Extract the [X, Y] coordinate from the center of the cell holding the provided text.  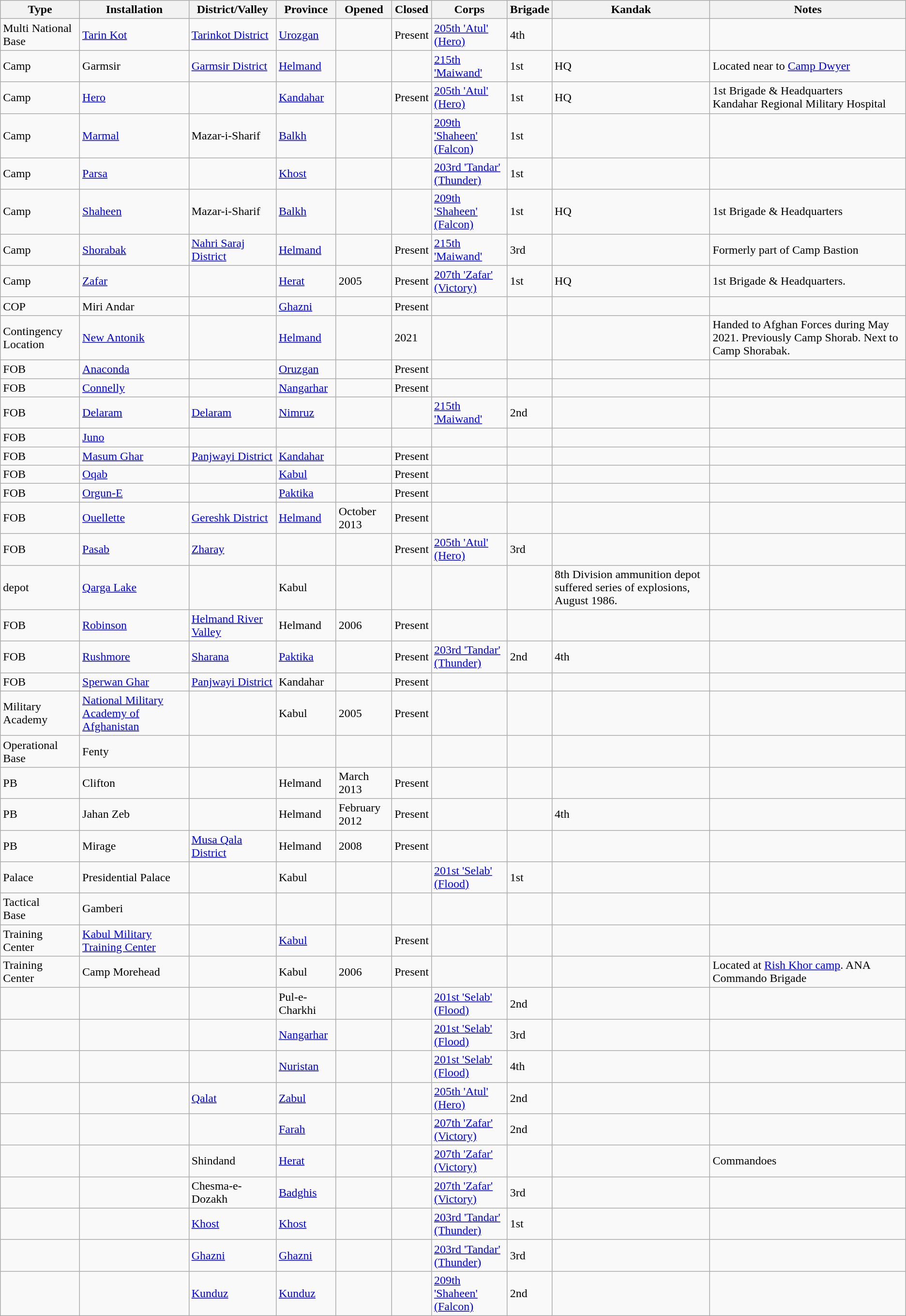
Rushmore [135, 657]
Notes [808, 10]
Nuristan [306, 1066]
Located at Rish Khor camp. ANA Commando Brigade [808, 972]
Gamberi [135, 909]
Installation [135, 10]
February 2012 [364, 814]
Shaheen [135, 212]
Zafar [135, 281]
October 2013 [364, 518]
Sharana [232, 657]
1st Brigade & HeadquartersKandahar Regional Military Hospital [808, 98]
Camp Morehead [135, 972]
Zabul [306, 1098]
Oruzgan [306, 369]
Qalat [232, 1098]
Pasab [135, 549]
Connelly [135, 388]
Helmand River Valley [232, 626]
TacticalBase [40, 909]
Badghis [306, 1192]
Robinson [135, 626]
COP [40, 306]
Juno [135, 438]
Closed [412, 10]
Garmsir [135, 66]
Presidential Palace [135, 877]
Tarin Kot [135, 35]
District/Valley [232, 10]
Gereshk District [232, 518]
Parsa [135, 173]
Type [40, 10]
Mirage [135, 845]
depot [40, 587]
Clifton [135, 782]
Ouellette [135, 518]
Kandak [631, 10]
Qarga Lake [135, 587]
Tarinkot District [232, 35]
Contingency Location [40, 337]
National Military Academy of Afghanistan [135, 713]
Oqab [135, 474]
8th Division ammunition depot suffered series of explosions, August 1986. [631, 587]
MilitaryAcademy [40, 713]
Corps [469, 10]
Masum Ghar [135, 456]
Farah [306, 1129]
Palace [40, 877]
Zharay [232, 549]
Garmsir District [232, 66]
Sperwan Ghar [135, 682]
Located near to Camp Dwyer [808, 66]
Nimruz [306, 413]
Handed to Afghan Forces during May 2021. Previously Camp Shorab. Next to Camp Shorabak. [808, 337]
Pul-e-Charkhi [306, 1003]
Marmal [135, 136]
1st Brigade & Headquarters [808, 212]
Urozgan [306, 35]
Miri Andar [135, 306]
New Antonik [135, 337]
Province [306, 10]
2021 [412, 337]
Jahan Zeb [135, 814]
OperationalBase [40, 751]
Nahri Saraj District [232, 250]
Multi National Base [40, 35]
Shorabak [135, 250]
Chesma-e-Dozakh [232, 1192]
Anaconda [135, 369]
Shindand [232, 1161]
1st Brigade & Headquarters. [808, 281]
Kabul Military Training Center [135, 940]
Formerly part of Camp Bastion [808, 250]
2008 [364, 845]
Commandoes [808, 1161]
March 2013 [364, 782]
Brigade [529, 10]
Musa Qala District [232, 845]
Hero [135, 98]
Fenty [135, 751]
Opened [364, 10]
Orgun-E [135, 493]
